Provide the [x, y] coordinate of the cell's center where the given text is located.  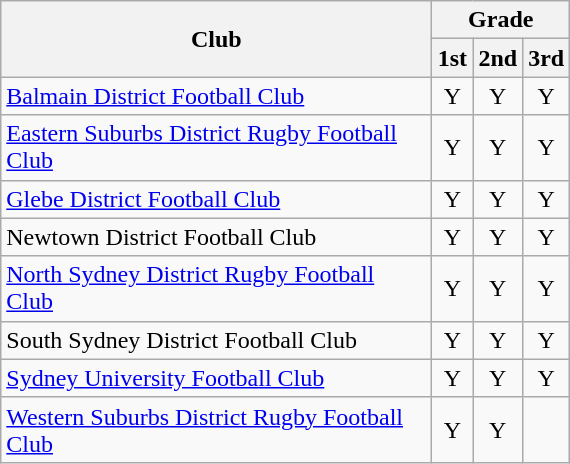
Newtown District Football Club [216, 237]
3rd [546, 58]
Balmain District Football Club [216, 96]
North Sydney District Rugby Football Club [216, 288]
Glebe District Football Club [216, 199]
South Sydney District Football Club [216, 340]
Club [216, 39]
Western Suburbs District Rugby Football Club [216, 430]
1st [452, 58]
Eastern Suburbs District Rugby Football Club [216, 148]
Sydney University Football Club [216, 378]
2nd [498, 58]
Grade [501, 20]
